From the cell containing the given text, extract its center point as (X, Y) coordinate. 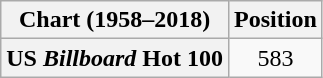
US Billboard Hot 100 (115, 58)
Chart (1958–2018) (115, 20)
583 (276, 58)
Position (276, 20)
